Capture the cell that displays the provided text and extract its (x, y) central coordinate. 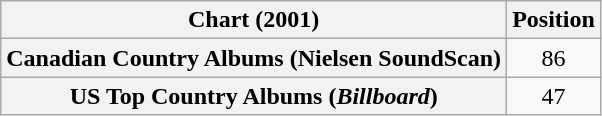
US Top Country Albums (Billboard) (254, 96)
47 (554, 96)
Position (554, 20)
86 (554, 58)
Canadian Country Albums (Nielsen SoundScan) (254, 58)
Chart (2001) (254, 20)
